Pinpoint the cell where the given text exists, returning its (X, Y) midpoint coordinate. 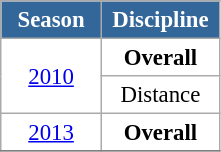
Season (52, 20)
Discipline (160, 20)
2010 (52, 76)
Distance (160, 95)
2013 (52, 133)
